Pinpoint the cell where the given text exists, returning its [X, Y] midpoint coordinate. 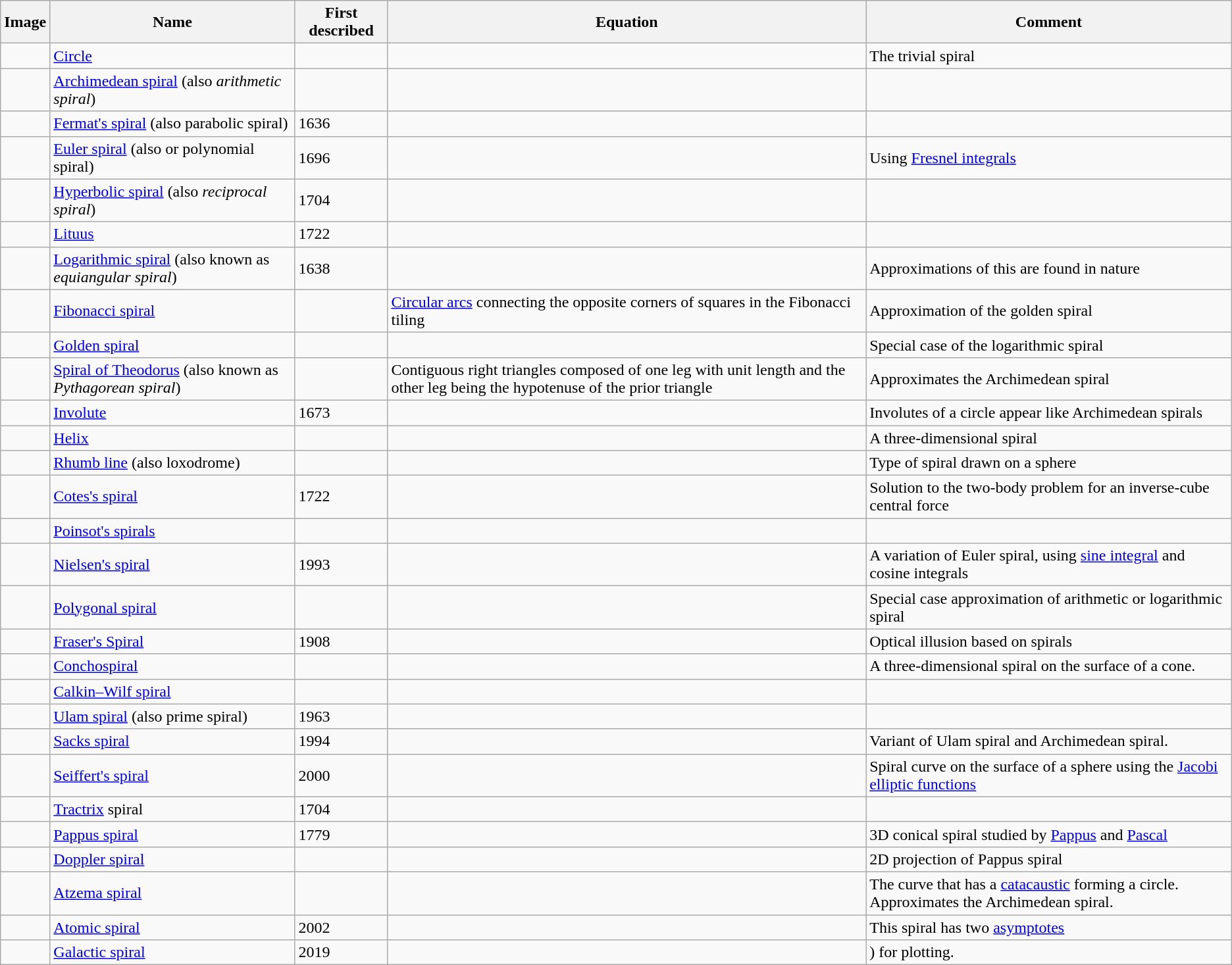
1993 [341, 564]
Helix [172, 437]
Doppler spiral [172, 859]
Archimedean spiral (also arithmetic spiral) [172, 89]
1963 [341, 716]
Golden spiral [172, 345]
A variation of Euler spiral, using sine integral and cosine integrals [1049, 564]
Spiral of Theodorus (also known as Pythagorean spiral) [172, 379]
Using Fresnel integrals [1049, 158]
Seiffert's spiral [172, 775]
Lituus [172, 234]
Approximates the Archimedean spiral [1049, 379]
1673 [341, 412]
Atzema spiral [172, 893]
) for plotting. [1049, 953]
Involute [172, 412]
1908 [341, 641]
2019 [341, 953]
Approximations of this are found in nature [1049, 268]
Spiral curve on the surface of a sphere using the Jacobi elliptic functions [1049, 775]
Conchospiral [172, 666]
1994 [341, 741]
Solution to the two-body problem for an inverse-cube central force [1049, 497]
2002 [341, 927]
1638 [341, 268]
Variant of Ulam spiral and Archimedean spiral. [1049, 741]
1696 [341, 158]
Polygonal spiral [172, 608]
1779 [341, 834]
Logarithmic spiral (also known as equiangular spiral) [172, 268]
1636 [341, 124]
2D projection of Pappus spiral [1049, 859]
Optical illusion based on spirals [1049, 641]
A three-dimensional spiral [1049, 437]
This spiral has two asymptotes [1049, 927]
Fermat's spiral (also parabolic spiral) [172, 124]
Equation [627, 22]
Rhumb line (also loxodrome) [172, 463]
Atomic spiral [172, 927]
Sacks spiral [172, 741]
Involutes of a circle appear like Archimedean spirals [1049, 412]
Name [172, 22]
First described [341, 22]
Tractrix spiral [172, 809]
Nielsen's spiral [172, 564]
Special case approximation of arithmetic or logarithmic spiral [1049, 608]
Circle [172, 56]
Poinsot's spirals [172, 531]
Approximation of the golden spiral [1049, 310]
Special case of the logarithmic spiral [1049, 345]
Comment [1049, 22]
Fraser's Spiral [172, 641]
Pappus spiral [172, 834]
Cotes's spiral [172, 497]
Hyperbolic spiral (also reciprocal spiral) [172, 200]
A three-dimensional spiral on the surface of a cone. [1049, 666]
The trivial spiral [1049, 56]
Euler spiral (also or polynomial spiral) [172, 158]
Calkin–Wilf spiral [172, 691]
2000 [341, 775]
Type of spiral drawn on a sphere [1049, 463]
Ulam spiral (also prime spiral) [172, 716]
3D conical spiral studied by Pappus and Pascal [1049, 834]
Circular arcs connecting the opposite corners of squares in the Fibonacci tiling [627, 310]
Contiguous right triangles composed of one leg with unit length and the other leg being the hypotenuse of the prior triangle [627, 379]
Galactic spiral [172, 953]
Fibonacci spiral [172, 310]
Image [25, 22]
The curve that has a catacaustic forming a circle. Approximates the Archimedean spiral. [1049, 893]
